Scan for the cell matching the given text and deliver its (X, Y) coordinate at center. 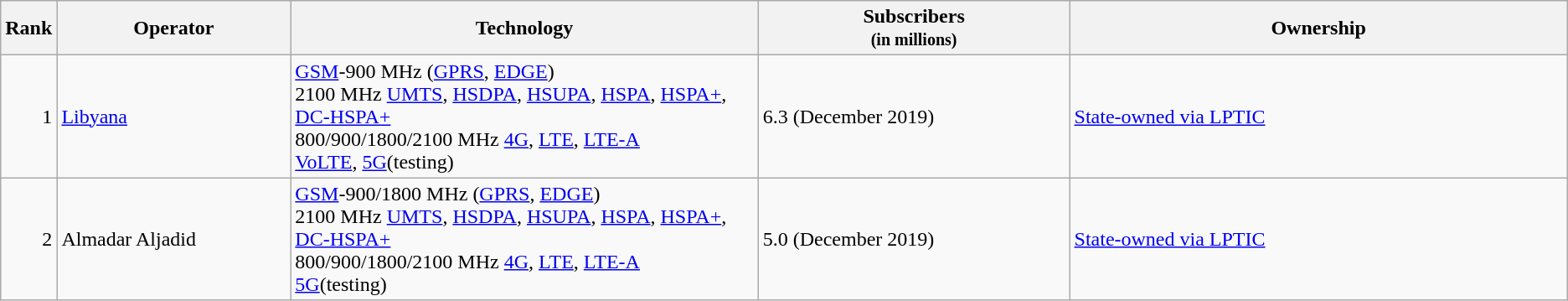
6.3 (December 2019) (914, 117)
Subscribers(in millions) (914, 29)
Almadar Aljadid (174, 239)
Rank (28, 29)
Ownership (1318, 29)
1 (28, 117)
GSM-900/1800 MHz (GPRS, EDGE) 2100 MHz UMTS, HSDPA, HSUPA, HSPA, HSPA+, DC-HSPA+ 800/900/1800/2100 MHz 4G, LTE, LTE-A 5G(testing) (524, 239)
Libyana (174, 117)
Operator (174, 29)
5.0 (December 2019) (914, 239)
2 (28, 239)
GSM-900 MHz (GPRS, EDGE) 2100 MHz UMTS, HSDPA, HSUPA, HSPA, HSPA+, DC-HSPA+ 800/900/1800/2100 MHz 4G, LTE, LTE-A VoLTE, 5G(testing) (524, 117)
Technology (524, 29)
